Extract the (x, y) coordinate from the center of the cell holding the provided text.  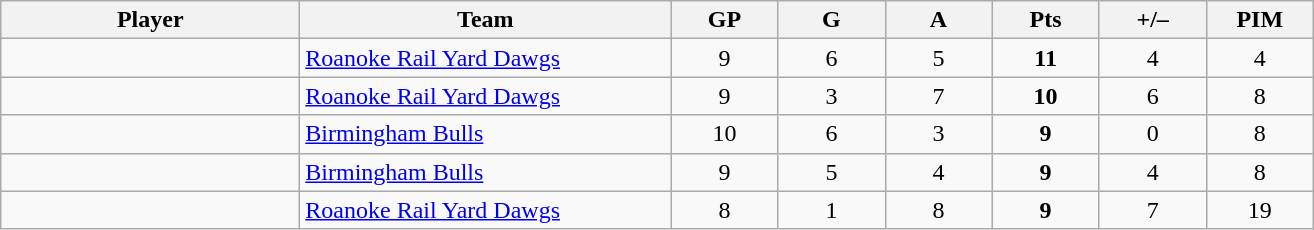
PIM (1260, 20)
GP (724, 20)
G (832, 20)
Player (150, 20)
Team (486, 20)
Pts (1046, 20)
11 (1046, 58)
0 (1152, 134)
19 (1260, 210)
A (938, 20)
+/– (1152, 20)
1 (832, 210)
